Detect which cell encompasses the target text, then output its (X, Y) center coordinate. 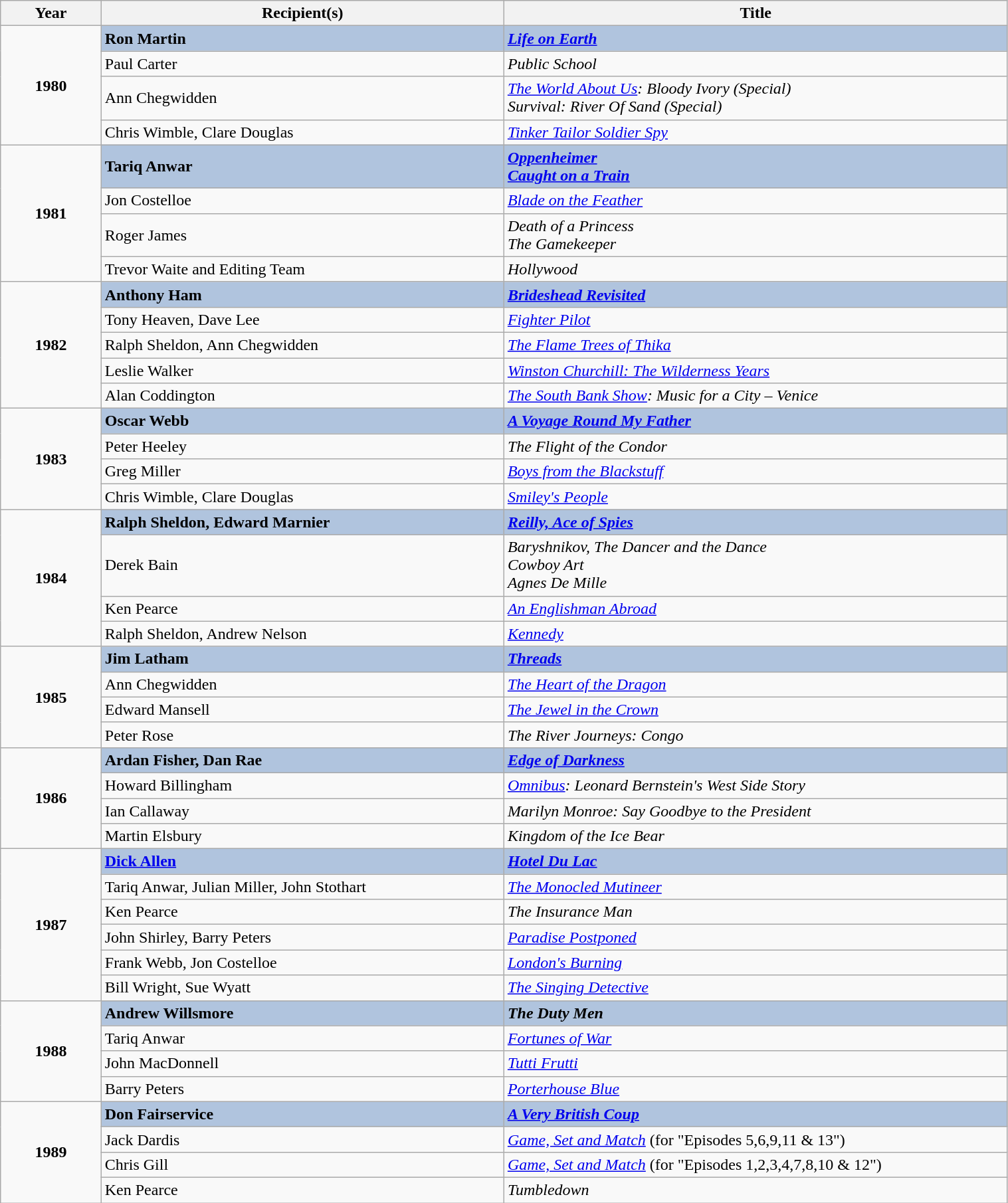
Fighter Pilot (756, 320)
Year (51, 13)
The River Journeys: Congo (756, 735)
Dick Allen (302, 862)
The South Bank Show: Music for a City – Venice (756, 396)
Winston Churchill: The Wilderness Years (756, 370)
Death of a PrincessThe Gamekeeper (756, 235)
The Monocled Mutineer (756, 887)
The Flight of the Condor (756, 446)
Chris Gill (302, 1164)
The World About Us: Bloody Ivory (Special)Survival: River Of Sand (Special) (756, 98)
The Duty Men (756, 1013)
Recipient(s) (302, 13)
1983 (51, 459)
Ian Callaway (302, 811)
Title (756, 13)
Kingdom of the Ice Bear (756, 836)
Hollywood (756, 269)
Porterhouse Blue (756, 1089)
Oscar Webb (302, 421)
Martin Elsbury (302, 836)
Paradise Postponed (756, 937)
Baryshnikov, The Dancer and the DanceCowboy ArtAgnes De Mille (756, 565)
Tinker Tailor Soldier Spy (756, 132)
Blade on the Feather (756, 201)
Leslie Walker (302, 370)
1988 (51, 1051)
Derek Bain (302, 565)
Ralph Sheldon, Edward Marnier (302, 522)
Threads (756, 659)
Bill Wright, Sue Wyatt (302, 988)
Game, Set and Match (for "Episodes 5,6,9,11 & 13") (756, 1139)
Peter Rose (302, 735)
Jon Costelloe (302, 201)
Game, Set and Match (for "Episodes 1,2,3,4,7,8,10 & 12") (756, 1164)
Ardan Fisher, Dan Rae (302, 760)
OppenheimerCaught on a Train (756, 166)
1985 (51, 697)
A Very British Coup (756, 1114)
The Singing Detective (756, 988)
Peter Heeley (302, 446)
Jim Latham (302, 659)
Marilyn Monroe: Say Goodbye to the President (756, 811)
Barry Peters (302, 1089)
1986 (51, 798)
The Heart of the Dragon (756, 684)
An Englishman Abroad (756, 608)
Greg Miller (302, 472)
A Voyage Round My Father (756, 421)
The Insurance Man (756, 912)
Kennedy (756, 634)
John Shirley, Barry Peters (302, 937)
Tumbledown (756, 1190)
Edge of Darkness (756, 760)
Andrew Willsmore (302, 1013)
Hotel Du Lac (756, 862)
Frank Webb, Jon Costelloe (302, 963)
1984 (51, 578)
The Jewel in the Crown (756, 709)
Life on Earth (756, 39)
1989 (51, 1152)
Ron Martin (302, 39)
Edward Mansell (302, 709)
Reilly, Ace of Spies (756, 522)
Tutti Frutti (756, 1064)
Ralph Sheldon, Ann Chegwidden (302, 345)
Roger James (302, 235)
Paul Carter (302, 64)
Anthony Ham (302, 294)
1980 (51, 85)
Public School (756, 64)
Jack Dardis (302, 1139)
1982 (51, 345)
London's Burning (756, 963)
John MacDonnell (302, 1064)
Smiley's People (756, 497)
1981 (51, 213)
The Flame Trees of Thika (756, 345)
Trevor Waite and Editing Team (302, 269)
Boys from the Blackstuff (756, 472)
Alan Coddington (302, 396)
Tony Heaven, Dave Lee (302, 320)
Omnibus: Leonard Bernstein's West Side Story (756, 785)
Howard Billingham (302, 785)
Fortunes of War (756, 1038)
Don Fairservice (302, 1114)
Ralph Sheldon, Andrew Nelson (302, 634)
Brideshead Revisited (756, 294)
1987 (51, 925)
Tariq Anwar, Julian Miller, John Stothart (302, 887)
